Determine the (x, y) coordinate at the center of the cell enclosing the given text.  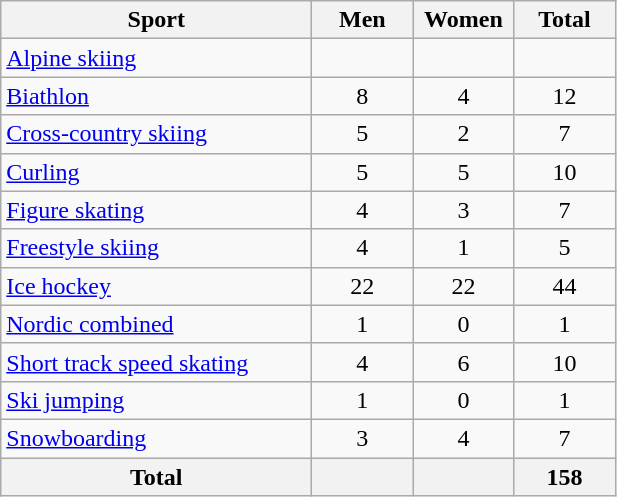
8 (362, 96)
Nordic combined (156, 324)
Cross-country skiing (156, 134)
12 (564, 96)
Ski jumping (156, 400)
Ice hockey (156, 286)
Curling (156, 172)
Men (362, 20)
Short track speed skating (156, 362)
Alpine skiing (156, 58)
Freestyle skiing (156, 248)
Women (464, 20)
2 (464, 134)
6 (464, 362)
Biathlon (156, 96)
44 (564, 286)
Figure skating (156, 210)
158 (564, 477)
Snowboarding (156, 438)
Sport (156, 20)
